Scan for the cell matching the given text and deliver its [X, Y] coordinate at center. 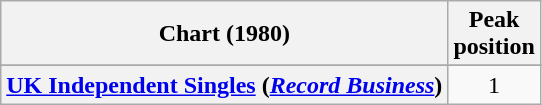
1 [494, 85]
Chart (1980) [224, 34]
UK Independent Singles (Record Business) [224, 85]
Peakposition [494, 34]
